Pinpoint the cell where the given text exists, returning its (x, y) midpoint coordinate. 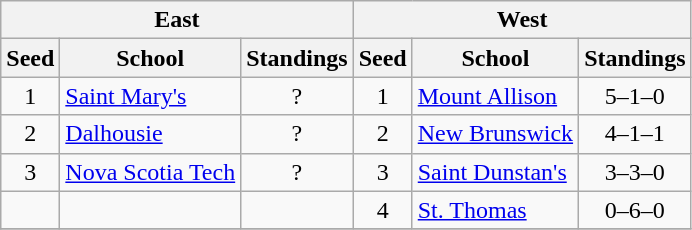
East (177, 20)
Saint Dunstan's (495, 172)
4–1–1 (635, 134)
West (522, 20)
Saint Mary's (150, 96)
St. Thomas (495, 210)
Dalhousie (150, 134)
4 (382, 210)
0–6–0 (635, 210)
3–3–0 (635, 172)
5–1–0 (635, 96)
New Brunswick (495, 134)
Mount Allison (495, 96)
Nova Scotia Tech (150, 172)
